Extract the (x, y) coordinate from the center of the cell holding the provided text.  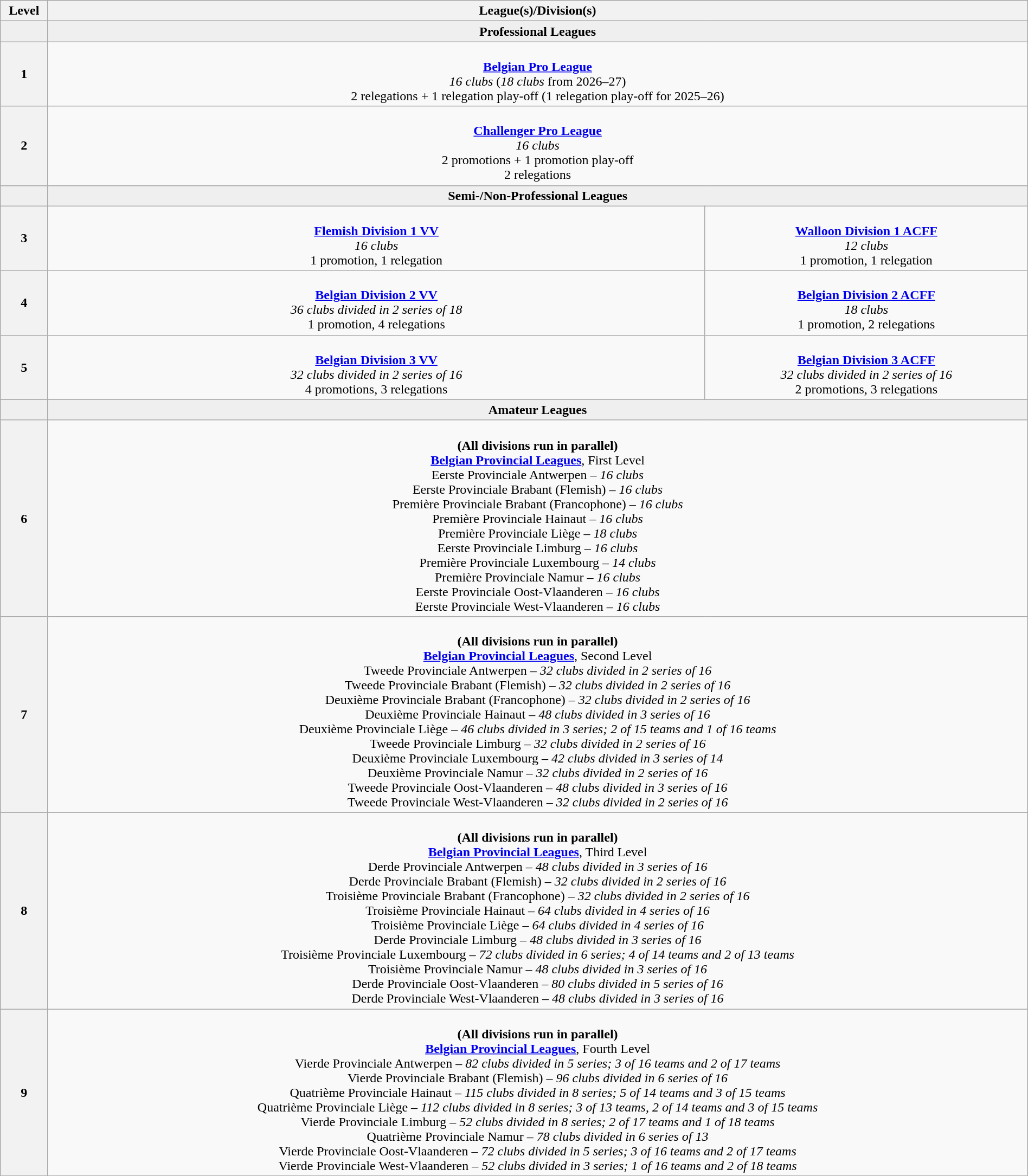
Professional Leagues (538, 31)
4 (24, 302)
9 (24, 1093)
6 (24, 518)
Level (24, 11)
Amateur Leagues (538, 410)
Belgian Division 2 VV 36 clubs divided in 2 series of 18 1 promotion, 4 relegations (376, 302)
3 (24, 238)
2 (24, 146)
Challenger Pro League 16 clubs 2 promotions + 1 promotion play-off 2 relegations (538, 146)
Flemish Division 1 VV 16 clubs 1 promotion, 1 relegation (376, 238)
5 (24, 367)
7 (24, 714)
Belgian Division 3 VV 32 clubs divided in 2 series of 16 4 promotions, 3 relegations (376, 367)
8 (24, 910)
Belgian Pro League 16 clubs (18 clubs from 2026–27) 2 relegations + 1 relegation play-off (1 relegation play-off for 2025–26) (538, 74)
Belgian Division 3 ACFF 32 clubs divided in 2 series of 16 2 promotions, 3 relegations (866, 367)
Walloon Division 1 ACFF 12 clubs 1 promotion, 1 relegation (866, 238)
Semi-/Non-Professional Leagues (538, 196)
Belgian Division 2 ACFF 18 clubs 1 promotion, 2 relegations (866, 302)
1 (24, 74)
League(s)/Division(s) (538, 11)
